Find where the given text appears and provide that cell's center as (x, y) coordinate. 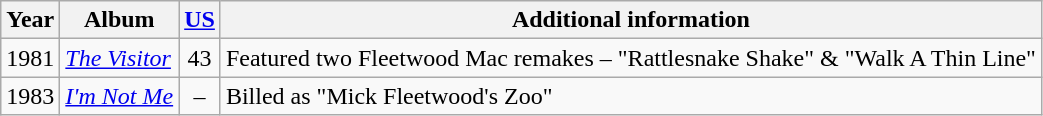
Year (30, 20)
I'm Not Me (120, 96)
43 (200, 58)
1983 (30, 96)
The Visitor (120, 58)
Featured two Fleetwood Mac remakes – "Rattlesnake Shake" & "Walk A Thin Line" (630, 58)
Additional information (630, 20)
Album (120, 20)
US (200, 20)
Billed as "Mick Fleetwood's Zoo" (630, 96)
– (200, 96)
1981 (30, 58)
